Find where the given text appears and provide that cell's center as [X, Y] coordinate. 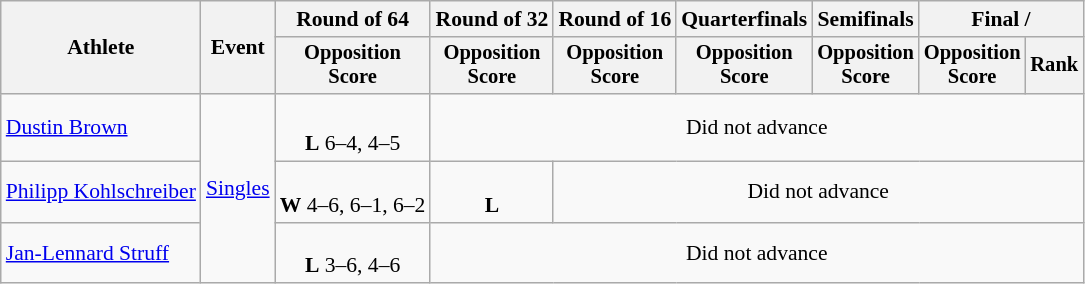
Jan-Lennard Struff [101, 252]
Athlete [101, 48]
Event [238, 48]
Round of 16 [614, 19]
Final / [1001, 19]
Philipp Kohlschreiber [101, 192]
Quarterfinals [744, 19]
L 6–4, 4–5 [353, 128]
Singles [238, 188]
Dustin Brown [101, 128]
L [492, 192]
Semifinals [866, 19]
L 3–6, 4–6 [353, 252]
Round of 64 [353, 19]
W 4–6, 6–1, 6–2 [353, 192]
Round of 32 [492, 19]
Rank [1054, 66]
